For the text-containing cell, return its midpoint in (X, Y) coordinate format. 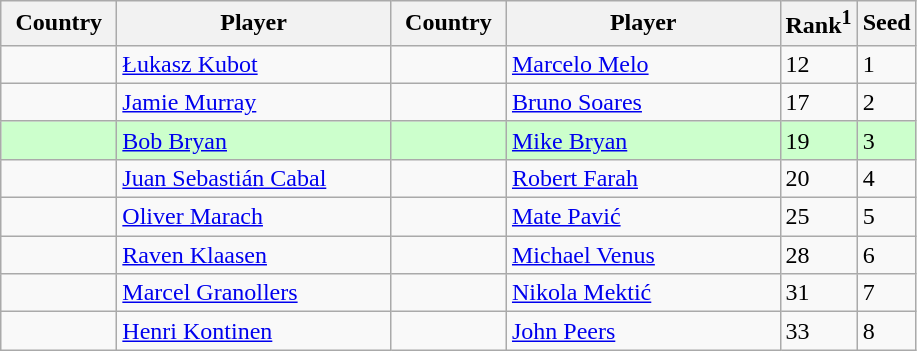
33 (818, 331)
25 (818, 217)
7 (886, 293)
5 (886, 217)
Marcelo Melo (643, 64)
John Peers (643, 331)
Nikola Mektić (643, 293)
6 (886, 255)
Michael Venus (643, 255)
3 (886, 140)
Łukasz Kubot (254, 64)
Marcel Granollers (254, 293)
Raven Klaasen (254, 255)
2 (886, 102)
Juan Sebastián Cabal (254, 178)
4 (886, 178)
17 (818, 102)
Bruno Soares (643, 102)
Jamie Murray (254, 102)
8 (886, 331)
1 (886, 64)
Oliver Marach (254, 217)
Rank1 (818, 24)
12 (818, 64)
Robert Farah (643, 178)
Mike Bryan (643, 140)
Mate Pavić (643, 217)
Bob Bryan (254, 140)
31 (818, 293)
Seed (886, 24)
19 (818, 140)
20 (818, 178)
Henri Kontinen (254, 331)
28 (818, 255)
